Output the [x, y] coordinate of the center of the cell containing the given text.  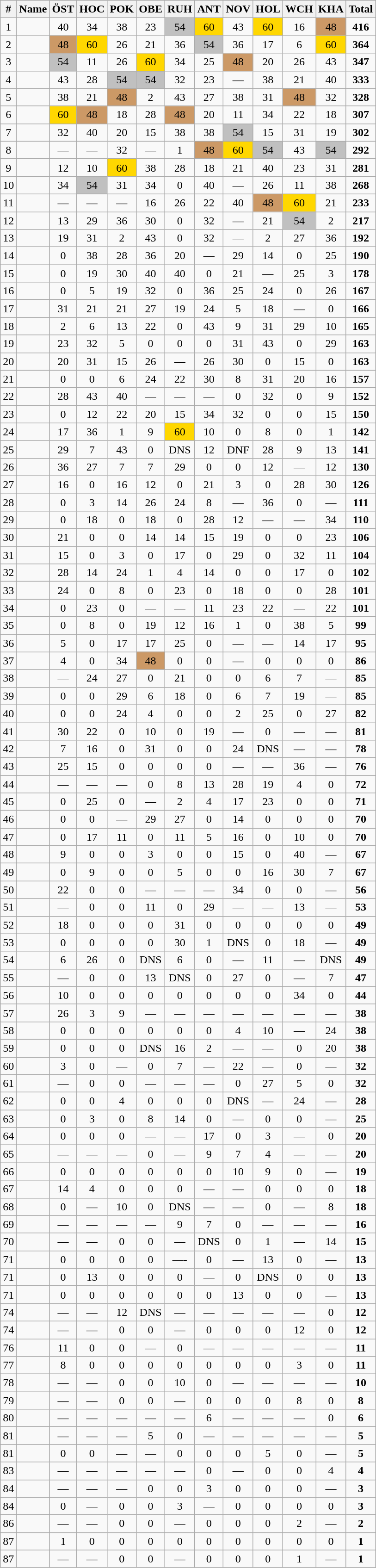
63 [8, 1119]
65 [8, 1154]
68 [8, 1207]
72 [361, 784]
150 [361, 414]
142 [361, 432]
333 [361, 80]
95 [361, 643]
233 [361, 203]
64 [8, 1136]
RUH [180, 9]
41 [8, 731]
POK [122, 9]
110 [361, 520]
106 [361, 538]
102 [361, 573]
42 [8, 749]
Total [361, 9]
57 [8, 1013]
HOL [268, 9]
166 [361, 309]
307 [361, 115]
62 [8, 1101]
—- [180, 1259]
281 [361, 167]
39 [8, 696]
WCH [299, 9]
157 [361, 379]
364 [361, 44]
58 [8, 1030]
55 [8, 978]
69 [8, 1224]
130 [361, 467]
268 [361, 185]
292 [361, 150]
141 [361, 449]
33 [8, 590]
178 [361, 273]
79 [8, 1401]
104 [361, 555]
DNF [238, 449]
302 [361, 132]
83 [8, 1471]
167 [361, 291]
HOC [92, 9]
ANT [209, 9]
347 [361, 62]
190 [361, 256]
OBE [151, 9]
152 [361, 397]
111 [361, 502]
192 [361, 238]
35 [8, 626]
77 [8, 1365]
82 [361, 713]
NOV [238, 9]
59 [8, 1048]
416 [361, 27]
66 [8, 1171]
61 [8, 1084]
217 [361, 221]
37 [8, 661]
50 [8, 890]
328 [361, 97]
ÖST [63, 9]
52 [8, 925]
46 [8, 819]
80 [8, 1418]
# [8, 9]
126 [361, 484]
99 [361, 626]
45 [8, 802]
KHA [331, 9]
Name [33, 9]
165 [361, 326]
51 [8, 907]
